Return the [x, y] coordinate for the center point of the cell that contains the specified text.  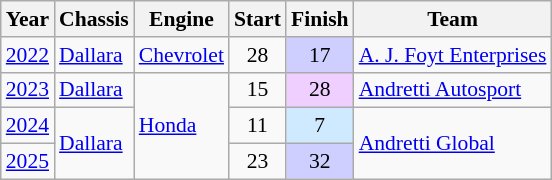
Chevrolet [182, 55]
2022 [28, 55]
Chassis [94, 19]
17 [320, 55]
11 [258, 126]
23 [258, 162]
Andretti Global [453, 144]
A. J. Foyt Enterprises [453, 55]
15 [258, 90]
32 [320, 162]
2023 [28, 90]
2024 [28, 126]
Start [258, 19]
Andretti Autosport [453, 90]
Engine [182, 19]
Finish [320, 19]
Honda [182, 126]
7 [320, 126]
2025 [28, 162]
Team [453, 19]
Year [28, 19]
